For the text-containing cell, return its midpoint in [X, Y] coordinate format. 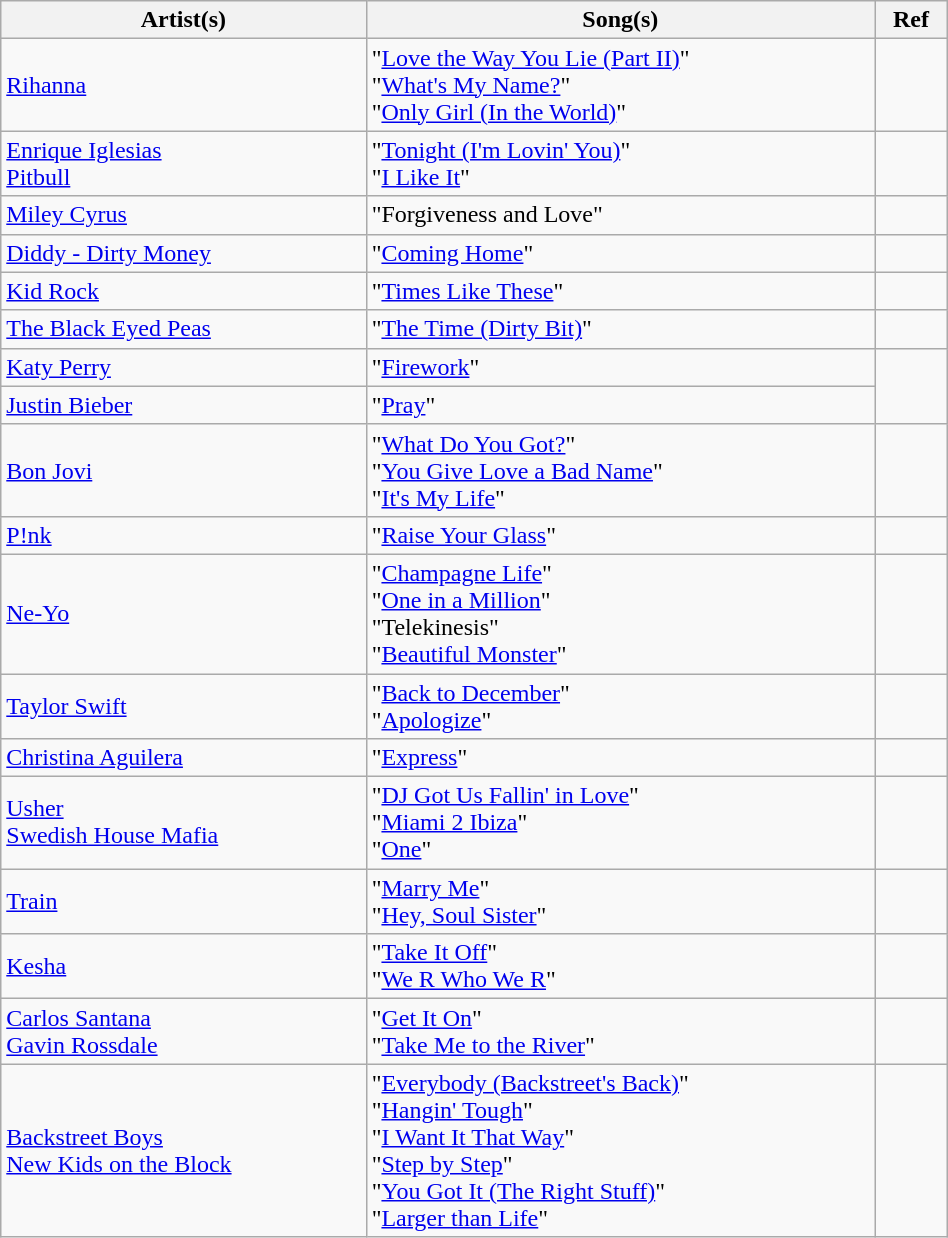
"Coming Home" [620, 253]
Train [184, 902]
Song(s) [620, 20]
Christina Aguilera [184, 758]
"Champagne Life""One in a Million""Telekinesis""Beautiful Monster" [620, 614]
"Express" [620, 758]
P!nk [184, 535]
Rihanna [184, 85]
Enrique IglesiasPitbull [184, 164]
"The Time (Dirty Bit)" [620, 329]
"Forgiveness and Love" [620, 215]
Miley Cyrus [184, 215]
Diddy - Dirty Money [184, 253]
"Back to December""Apologize" [620, 706]
"What Do You Got?""You Give Love a Bad Name""It's My Life" [620, 470]
"Marry Me""Hey, Soul Sister" [620, 902]
Backstreet BoysNew Kids on the Block [184, 1150]
UsherSwedish House Mafia [184, 823]
"Take It Off""We R Who We R" [620, 966]
"Pray" [620, 405]
Artist(s) [184, 20]
"Times Like These" [620, 291]
"DJ Got Us Fallin' in Love""Miami 2 Ibiza""One" [620, 823]
"Love the Way You Lie (Part II)""What's My Name?""Only Girl (In the World)" [620, 85]
Justin Bieber [184, 405]
Ne-Yo [184, 614]
Kesha [184, 966]
"Get It On""Take Me to the River" [620, 1032]
Carlos SantanaGavin Rossdale [184, 1032]
"Firework" [620, 367]
Taylor Swift [184, 706]
"Raise Your Glass" [620, 535]
The Black Eyed Peas [184, 329]
"Tonight (I'm Lovin' You)""I Like It" [620, 164]
Ref [912, 20]
Katy Perry [184, 367]
"Everybody (Backstreet's Back)""Hangin' Tough""I Want It That Way""Step by Step""You Got It (The Right Stuff)""Larger than Life" [620, 1150]
Bon Jovi [184, 470]
Kid Rock [184, 291]
